For the text-containing cell, return its midpoint in (x, y) coordinate format. 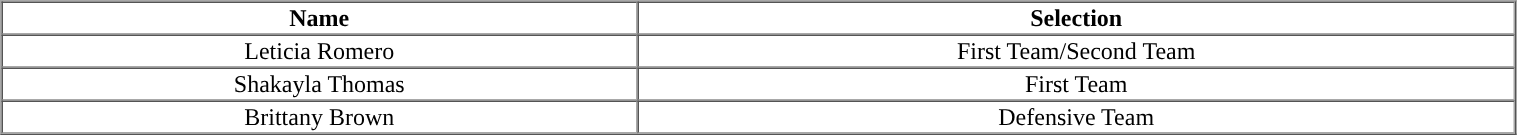
Selection (1076, 18)
Shakayla Thomas (320, 84)
Leticia Romero (320, 50)
Defensive Team (1076, 116)
Name (320, 18)
First Team (1076, 84)
Brittany Brown (320, 116)
First Team/Second Team (1076, 50)
